Find where the given text appears and provide that cell's center as (X, Y) coordinate. 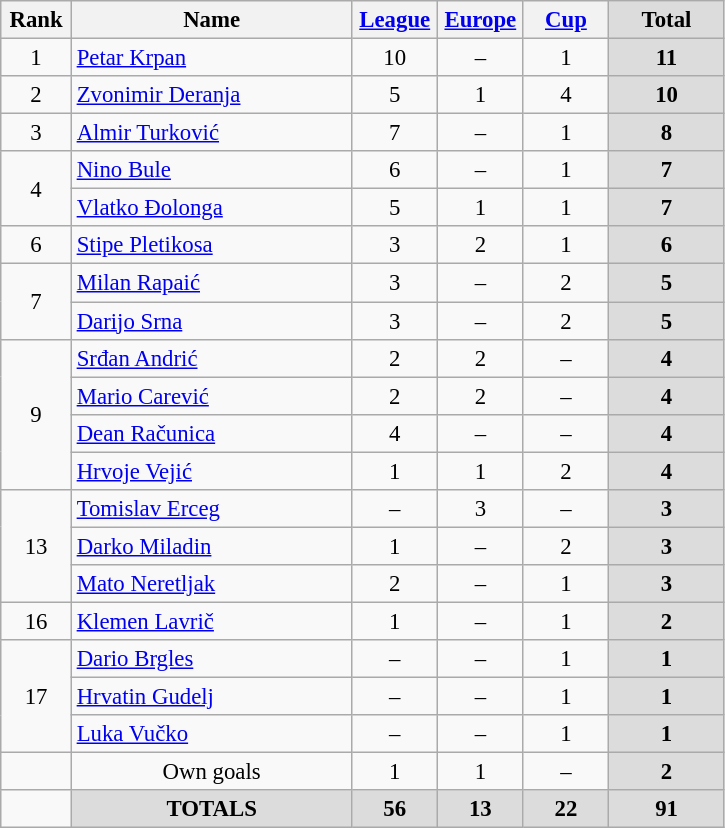
Europe (481, 20)
Tomislav Erceg (212, 509)
17 (36, 696)
Srđan Andrić (212, 358)
Own goals (212, 772)
Total (667, 20)
Dean Računica (212, 433)
Nino Bule (212, 170)
Hrvatin Gudelj (212, 697)
Dario Brgles (212, 659)
Mario Carević (212, 396)
TOTALS (212, 809)
League (395, 20)
Milan Rapaić (212, 283)
Darijo Srna (212, 321)
11 (667, 58)
Mato Neretljak (212, 584)
Luka Vučko (212, 734)
8 (667, 133)
Klemen Lavrič (212, 621)
Petar Krpan (212, 58)
Vlatko Đolonga (212, 208)
Hrvoje Vejić (212, 471)
91 (667, 809)
Almir Turković (212, 133)
Rank (36, 20)
Name (212, 20)
56 (395, 809)
Zvonimir Deranja (212, 95)
16 (36, 621)
Stipe Pletikosa (212, 245)
22 (566, 809)
Cup (566, 20)
9 (36, 414)
Darko Miladin (212, 546)
